Pinpoint the cell where the given text exists, returning its (X, Y) midpoint coordinate. 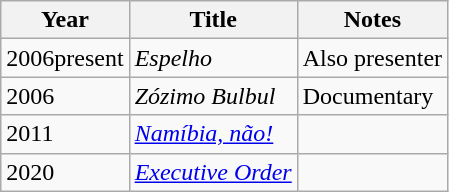
Notes (372, 20)
Documentary (372, 96)
Title (213, 20)
Espelho (213, 58)
2020 (65, 172)
Year (65, 20)
Executive Order (213, 172)
Also presenter (372, 58)
Zózimo Bulbul (213, 96)
Namíbia, não! (213, 134)
2011 (65, 134)
2006present (65, 58)
2006 (65, 96)
